From the cell containing the given text, extract its center point as (x, y) coordinate. 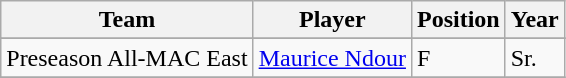
Preseason All-MAC East (127, 58)
Player (332, 20)
Team (127, 20)
F (458, 58)
Position (458, 20)
Maurice Ndour (332, 58)
Sr. (534, 58)
Year (534, 20)
